Detect which cell encompasses the target text, then output its [x, y] center coordinate. 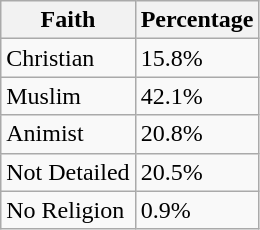
20.5% [197, 172]
Christian [68, 58]
42.1% [197, 96]
15.8% [197, 58]
Animist [68, 134]
20.8% [197, 134]
Percentage [197, 20]
0.9% [197, 210]
No Religion [68, 210]
Muslim [68, 96]
Faith [68, 20]
Not Detailed [68, 172]
